Find where the given text appears and provide that cell's center as (x, y) coordinate. 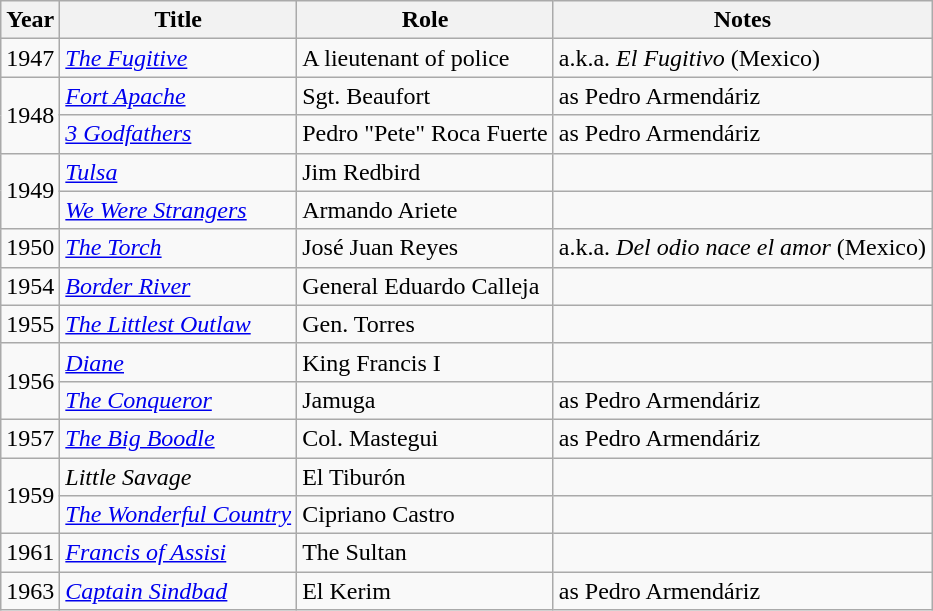
Year (30, 20)
Gen. Torres (426, 324)
Title (178, 20)
Cipriano Castro (426, 515)
Jim Redbird (426, 172)
a.k.a. El Fugitivo (Mexico) (742, 58)
1956 (30, 381)
Col. Mastegui (426, 438)
3 Godfathers (178, 134)
The Fugitive (178, 58)
1954 (30, 286)
El Tiburón (426, 477)
Diane (178, 362)
Jamuga (426, 400)
Tulsa (178, 172)
The Torch (178, 248)
Captain Sindbad (178, 591)
1963 (30, 591)
José Juan Reyes (426, 248)
The Wonderful Country (178, 515)
Notes (742, 20)
1947 (30, 58)
We Were Strangers (178, 210)
1955 (30, 324)
Pedro "Pete" Roca Fuerte (426, 134)
Sgt. Beaufort (426, 96)
Francis of Assisi (178, 553)
The Big Boodle (178, 438)
a.k.a. Del odio nace el amor (Mexico) (742, 248)
King Francis I (426, 362)
1959 (30, 496)
1961 (30, 553)
1949 (30, 191)
1957 (30, 438)
Role (426, 20)
The Sultan (426, 553)
The Littlest Outlaw (178, 324)
1948 (30, 115)
Little Savage (178, 477)
Border River (178, 286)
Armando Ariete (426, 210)
The Conqueror (178, 400)
A lieutenant of police (426, 58)
1950 (30, 248)
General Eduardo Calleja (426, 286)
El Kerim (426, 591)
Fort Apache (178, 96)
